Detect which cell encompasses the target text, then output its [x, y] center coordinate. 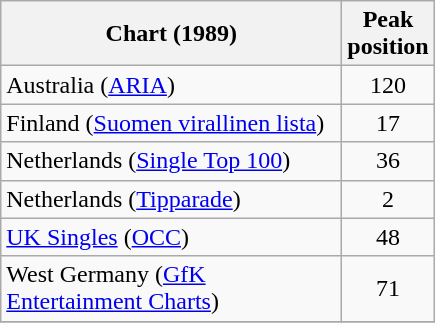
36 [388, 161]
Chart (1989) [172, 34]
71 [388, 288]
Finland (Suomen virallinen lista) [172, 123]
Australia (ARIA) [172, 85]
48 [388, 237]
UK Singles (OCC) [172, 237]
Netherlands (Tipparade) [172, 199]
120 [388, 85]
Netherlands (Single Top 100) [172, 161]
17 [388, 123]
2 [388, 199]
West Germany (GfK Entertainment Charts) [172, 288]
Peakposition [388, 34]
